Provide the (X, Y) coordinate of the cell's center where the given text is located.  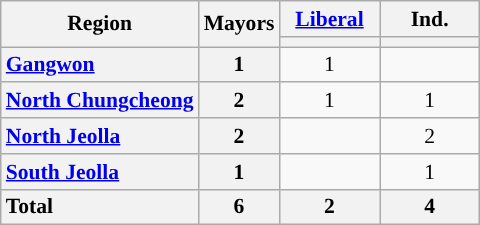
Ind. (430, 19)
North Chungcheong (100, 101)
Total (100, 207)
Gangwon (100, 65)
6 (240, 207)
Mayors (240, 24)
Liberal (329, 19)
Region (100, 24)
North Jeolla (100, 136)
4 (430, 207)
South Jeolla (100, 172)
